Detect which cell encompasses the target text, then output its [X, Y] center coordinate. 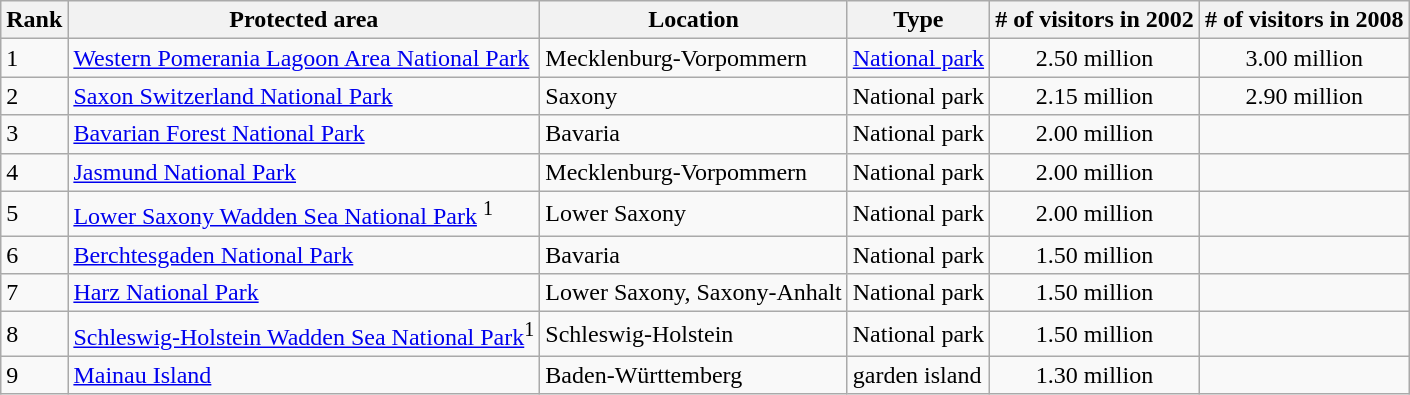
3.00 million [1304, 58]
5 [34, 214]
# of visitors in 2008 [1304, 20]
Jasmund National Park [304, 172]
# of visitors in 2002 [1095, 20]
Rank [34, 20]
3 [34, 134]
Mainau Island [304, 375]
4 [34, 172]
2.50 million [1095, 58]
Location [694, 20]
Protected area [304, 20]
8 [34, 334]
9 [34, 375]
Lower Saxony [694, 214]
garden island [918, 375]
Saxon Switzerland National Park [304, 96]
2 [34, 96]
1 [34, 58]
6 [34, 255]
Baden-Württemberg [694, 375]
Type [918, 20]
1.30 million [1095, 375]
Schleswig-Holstein Wadden Sea National Park1 [304, 334]
Western Pomerania Lagoon Area National Park [304, 58]
Schleswig-Holstein [694, 334]
Berchtesgaden National Park [304, 255]
Lower Saxony, Saxony-Anhalt [694, 293]
Harz National Park [304, 293]
2.90 million [1304, 96]
Saxony [694, 96]
2.15 million [1095, 96]
Lower Saxony Wadden Sea National Park 1 [304, 214]
Bavarian Forest National Park [304, 134]
7 [34, 293]
